Extract the (x, y) coordinate from the center of the cell holding the provided text.  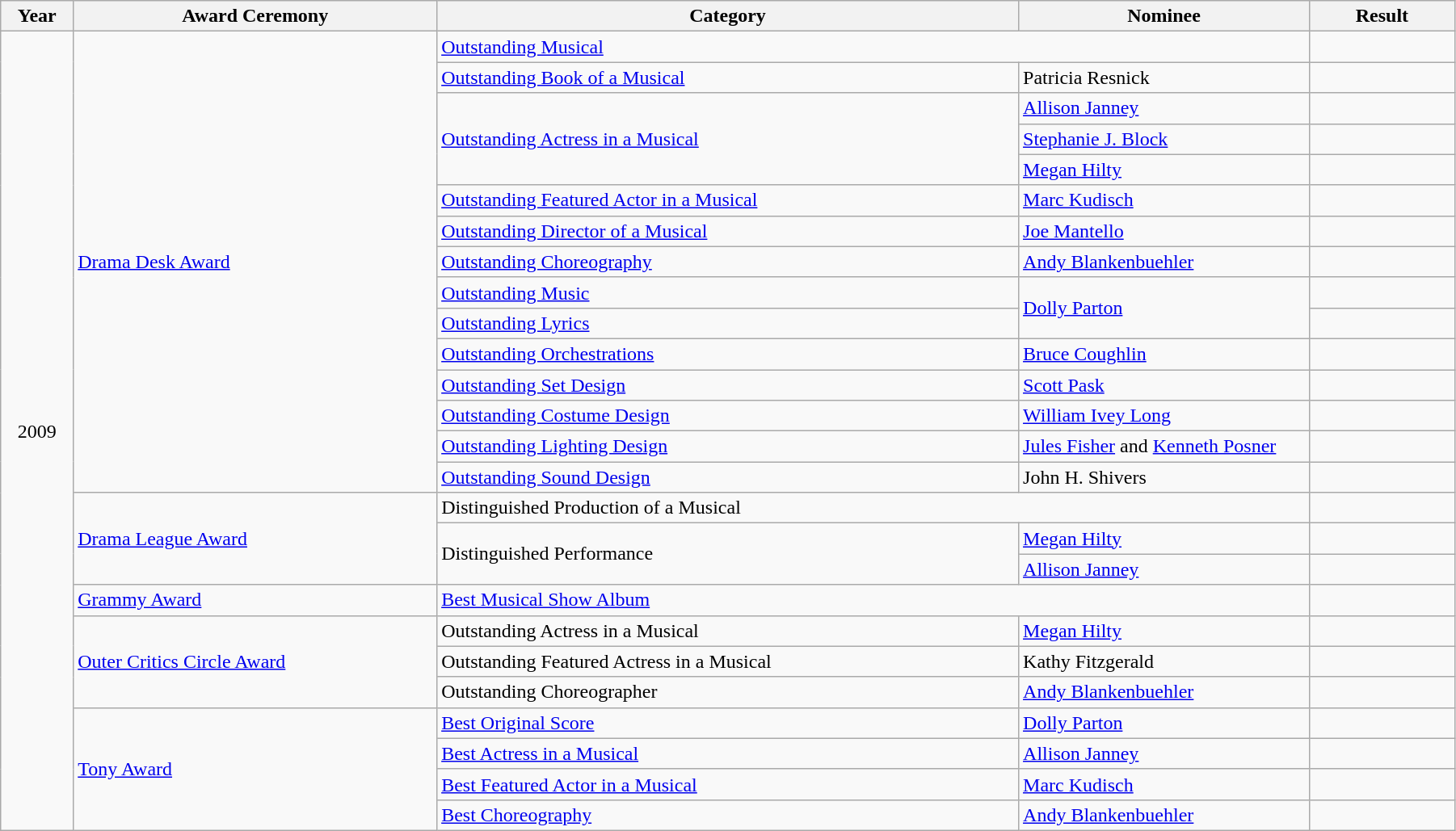
Best Featured Actor in a Musical (728, 784)
Outstanding Set Design (728, 385)
Year (37, 16)
Outstanding Lyrics (728, 323)
Outstanding Featured Actor in a Musical (728, 200)
Outstanding Lighting Design (728, 447)
Best Actress in a Musical (728, 753)
Outstanding Choreographer (728, 692)
Jules Fisher and Kenneth Posner (1164, 447)
Outstanding Sound Design (728, 477)
Outer Critics Circle Award (255, 661)
Distinguished Performance (728, 554)
Best Choreography (728, 815)
Outstanding Book of a Musical (728, 78)
Outstanding Costume Design (728, 416)
Kathy Fitzgerald (1164, 661)
Outstanding Orchestrations (728, 354)
2009 (37, 431)
Outstanding Director of a Musical (728, 231)
Joe Mantello (1164, 231)
Bruce Coughlin (1164, 354)
Outstanding Choreography (728, 262)
Stephanie J. Block (1164, 139)
Award Ceremony (255, 16)
Drama Desk Award (255, 262)
Drama League Award (255, 539)
Result (1382, 16)
Best Musical Show Album (873, 600)
Scott Pask (1164, 385)
Outstanding Featured Actress in a Musical (728, 661)
William Ivey Long (1164, 416)
Outstanding Musical (873, 47)
Distinguished Production of a Musical (873, 508)
Patricia Resnick (1164, 78)
John H. Shivers (1164, 477)
Outstanding Music (728, 292)
Nominee (1164, 16)
Best Original Score (728, 723)
Grammy Award (255, 600)
Tony Award (255, 769)
Category (728, 16)
